Search for the cell housing the specified text and yield its (X, Y) center coordinate. 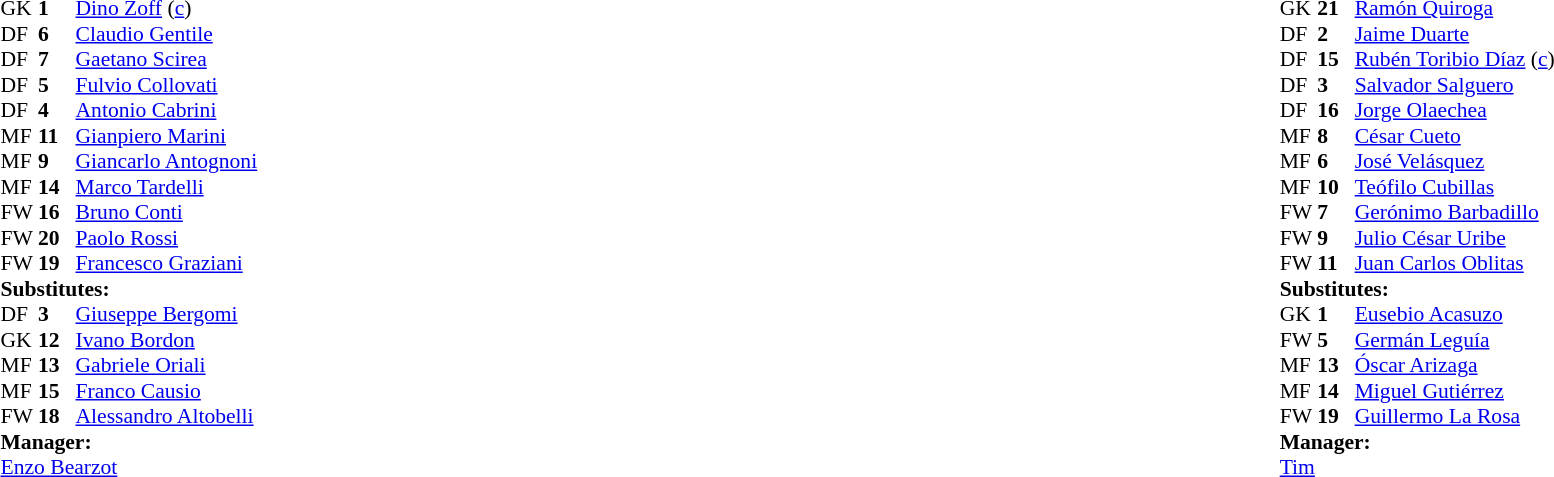
1 (1336, 315)
Gianpiero Marini (167, 136)
Fulvio Collovati (167, 85)
Antonio Cabrini (167, 111)
Alessandro Altobelli (167, 417)
Ivano Bordon (167, 340)
Bruno Conti (167, 213)
Manager: (128, 442)
Gabriele Oriali (167, 365)
10 (1336, 187)
8 (1336, 136)
Franco Causio (167, 391)
Gaetano Scirea (167, 59)
18 (57, 417)
Paolo Rossi (167, 238)
20 (57, 238)
Substitutes: (128, 289)
Francesco Graziani (167, 263)
Claudio Gentile (167, 34)
Marco Tardelli (167, 187)
2 (1336, 34)
4 (57, 111)
12 (57, 340)
Giancarlo Antognoni (167, 161)
Giuseppe Bergomi (167, 315)
